Provide the (x, y) coordinate of the cell's center where the given text is located.  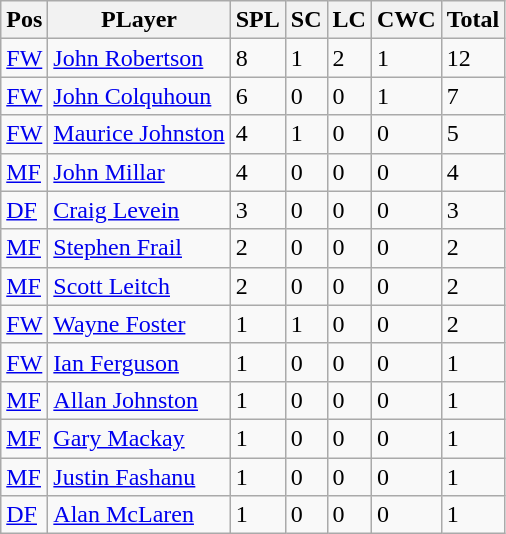
Gary Mackay (139, 438)
5 (473, 134)
LC (349, 20)
John Robertson (139, 58)
Pos (24, 20)
John Millar (139, 172)
12 (473, 58)
8 (258, 58)
6 (258, 96)
Total (473, 20)
Stephen Frail (139, 248)
SPL (258, 20)
Maurice Johnston (139, 134)
John Colquhoun (139, 96)
Scott Leitch (139, 286)
Alan McLaren (139, 515)
7 (473, 96)
Wayne Foster (139, 324)
Justin Fashanu (139, 477)
PLayer (139, 20)
CWC (406, 20)
Allan Johnston (139, 400)
SC (306, 20)
Craig Levein (139, 210)
Ian Ferguson (139, 362)
